Extract the [x, y] coordinate from the center of the cell holding the provided text.  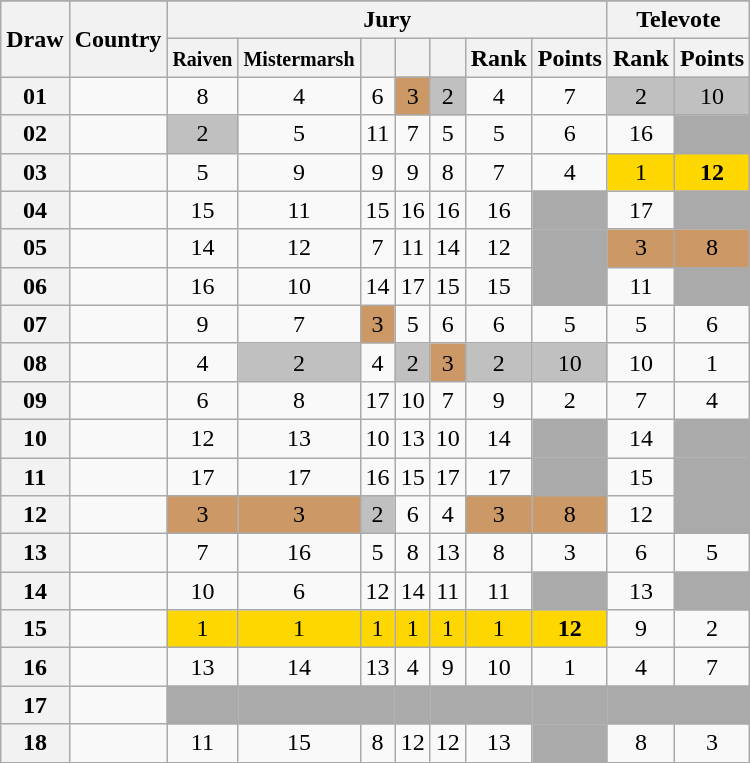
03 [35, 172]
04 [35, 210]
Draw [35, 39]
Raiven [202, 58]
08 [35, 362]
Mistermarsh [299, 58]
Jury [388, 20]
09 [35, 400]
18 [35, 743]
Televote [678, 20]
07 [35, 324]
Country [118, 39]
05 [35, 248]
01 [35, 96]
06 [35, 286]
02 [35, 134]
